Scan for the cell matching the given text and deliver its [X, Y] coordinate at center. 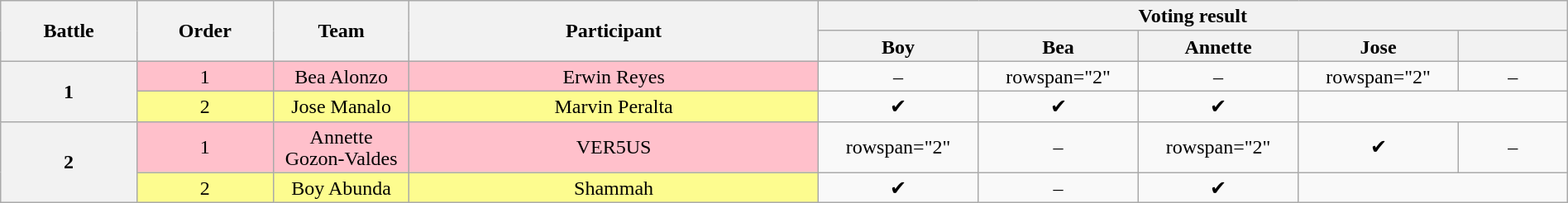
Marvin Peralta [614, 106]
Erwin Reyes [614, 76]
Shammah [614, 188]
Jose Manalo [341, 106]
Order [205, 31]
Participant [614, 31]
Annette [1218, 46]
Jose [1379, 46]
Bea Alonzo [341, 76]
Team [341, 31]
Battle [69, 31]
VER5US [614, 147]
Voting result [1193, 17]
Boy [898, 46]
Annette Gozon-Valdes [341, 147]
Boy Abunda [341, 188]
Bea [1059, 46]
